Scan for the cell matching the given text and deliver its (x, y) coordinate at center. 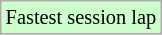
Fastest session lap (81, 17)
